Return the (X, Y) coordinate for the center point of the cell that contains the specified text.  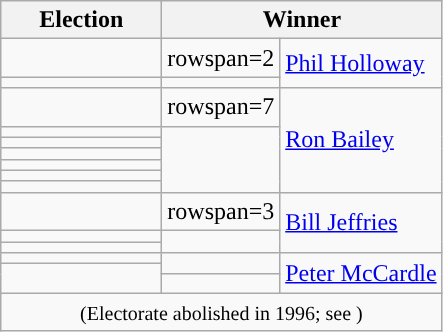
rowspan=3 (221, 211)
Peter McCardle (361, 273)
rowspan=7 (221, 107)
(Electorate abolished in 1996; see ) (222, 311)
rowspan=2 (221, 58)
Election (82, 20)
Bill Jeffries (361, 222)
Phil Holloway (361, 64)
Ron Bailey (361, 140)
Winner (302, 20)
